Locate the cell with the specified text and output its [x, y] center coordinate. 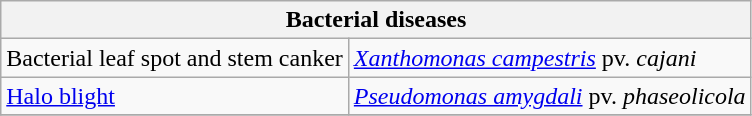
Bacterial diseases [376, 20]
Pseudomonas amygdali pv. phaseolicola [550, 96]
Xanthomonas campestris pv. cajani [550, 58]
Bacterial leaf spot and stem canker [175, 58]
Halo blight [175, 96]
